Provide the (X, Y) coordinate of the cell's center where the given text is located.  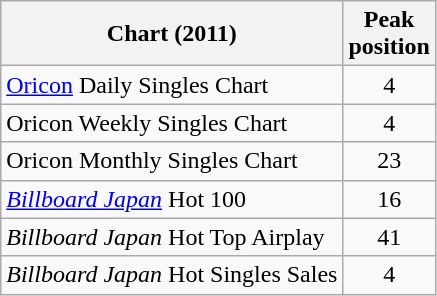
Peakposition (389, 34)
Oricon Daily Singles Chart (172, 85)
23 (389, 161)
16 (389, 199)
Billboard Japan Hot Top Airplay (172, 237)
Chart (2011) (172, 34)
41 (389, 237)
Billboard Japan Hot Singles Sales (172, 275)
Oricon Weekly Singles Chart (172, 123)
Billboard Japan Hot 100 (172, 199)
Oricon Monthly Singles Chart (172, 161)
